Detect which cell encompasses the target text, then output its [X, Y] center coordinate. 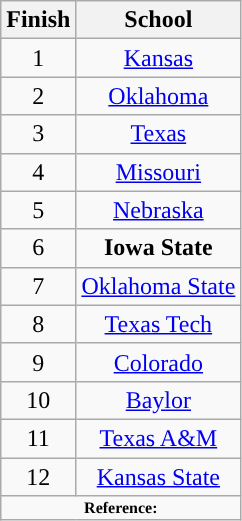
Baylor [158, 400]
Colorado [158, 362]
10 [38, 400]
Nebraska [158, 210]
6 [38, 248]
Texas Tech [158, 324]
Missouri [158, 172]
Texas A&M [158, 438]
8 [38, 324]
2 [38, 96]
Iowa State [158, 248]
4 [38, 172]
Texas [158, 134]
5 [38, 210]
Oklahoma State [158, 286]
12 [38, 477]
7 [38, 286]
3 [38, 134]
Kansas [158, 58]
9 [38, 362]
Finish [38, 20]
1 [38, 58]
11 [38, 438]
School [158, 20]
Reference: [121, 508]
Oklahoma [158, 96]
Kansas State [158, 477]
